Identify which cell holds the provided text, then report its (x, y) central coordinate. 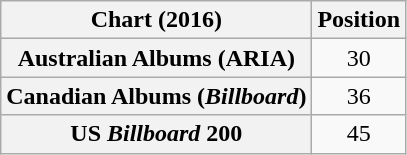
30 (359, 58)
Australian Albums (ARIA) (156, 58)
Chart (2016) (156, 20)
45 (359, 134)
36 (359, 96)
US Billboard 200 (156, 134)
Canadian Albums (Billboard) (156, 96)
Position (359, 20)
